Capture the cell that displays the provided text and extract its (X, Y) central coordinate. 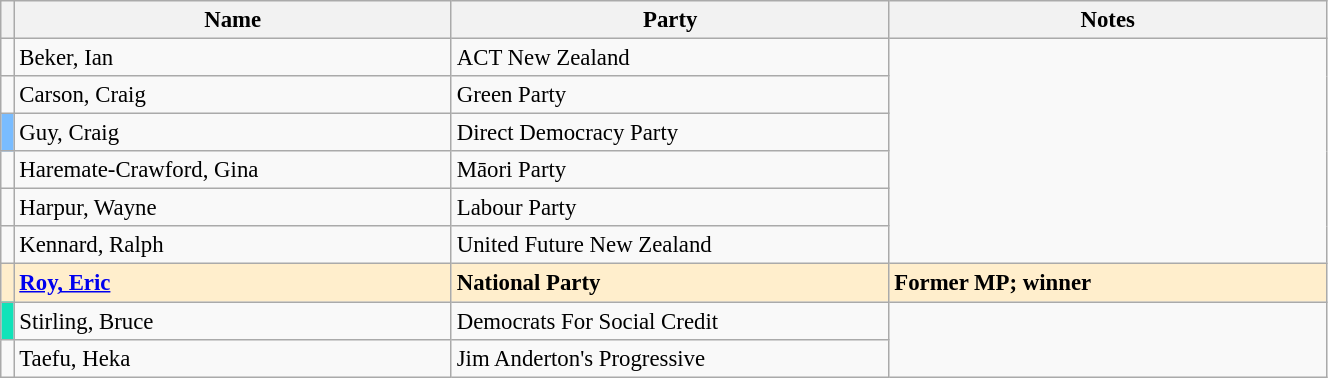
Green Party (670, 95)
Jim Anderton's Progressive (670, 358)
Guy, Craig (232, 133)
Beker, Ian (232, 58)
Democrats For Social Credit (670, 321)
United Future New Zealand (670, 245)
Haremate-Crawford, Gina (232, 170)
Notes (1108, 20)
Taefu, Heka (232, 358)
Kennard, Ralph (232, 245)
Labour Party (670, 208)
ACT New Zealand (670, 58)
Māori Party (670, 170)
Former MP; winner (1108, 283)
Harpur, Wayne (232, 208)
Direct Democracy Party (670, 133)
Party (670, 20)
Roy, Eric (232, 283)
National Party (670, 283)
Carson, Craig (232, 95)
Name (232, 20)
Stirling, Bruce (232, 321)
